Scan for the cell matching the given text and deliver its (X, Y) coordinate at center. 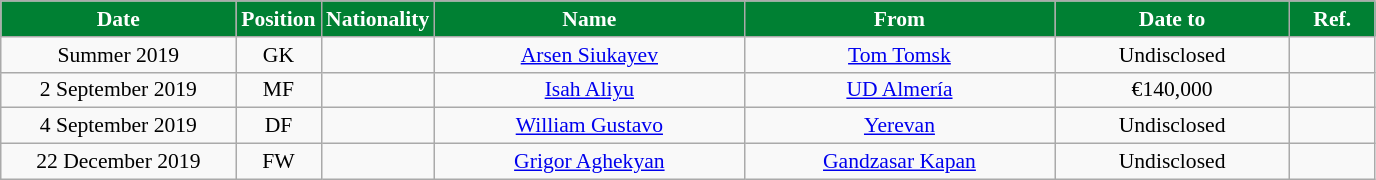
€140,000 (1172, 90)
William Gustavo (589, 126)
Tom Tomsk (899, 55)
GK (278, 55)
22 December 2019 (118, 162)
Summer 2019 (118, 55)
FW (278, 162)
Yerevan (899, 126)
2 September 2019 (118, 90)
Grigor Aghekyan (589, 162)
Nationality (378, 19)
From (899, 19)
4 September 2019 (118, 126)
Position (278, 19)
Ref. (1332, 19)
Isah Aliyu (589, 90)
UD Almería (899, 90)
Name (589, 19)
Arsen Siukayev (589, 55)
DF (278, 126)
Gandzasar Kapan (899, 162)
Date (118, 19)
MF (278, 90)
Date to (1172, 19)
